Scan for the cell matching the given text and deliver its [x, y] coordinate at center. 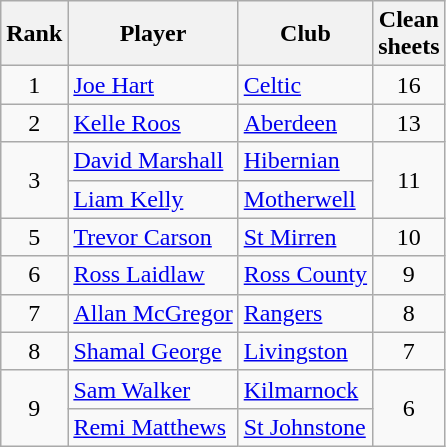
Sam Walker [153, 389]
Hibernian [305, 161]
16 [409, 85]
David Marshall [153, 161]
Liam Kelly [153, 199]
Allan McGregor [153, 313]
Club [305, 34]
Trevor Carson [153, 237]
Joe Hart [153, 85]
Remi Matthews [153, 427]
Celtic [305, 85]
11 [409, 180]
Livingston [305, 351]
1 [34, 85]
Rank [34, 34]
Player [153, 34]
Shamal George [153, 351]
Aberdeen [305, 123]
Rangers [305, 313]
13 [409, 123]
Kelle Roos [153, 123]
2 [34, 123]
Kilmarnock [305, 389]
5 [34, 237]
10 [409, 237]
St Johnstone [305, 427]
Ross County [305, 275]
Motherwell [305, 199]
3 [34, 180]
St Mirren [305, 237]
Ross Laidlaw [153, 275]
Cleansheets [409, 34]
